Output the (X, Y) coordinate of the center of the cell containing the given text.  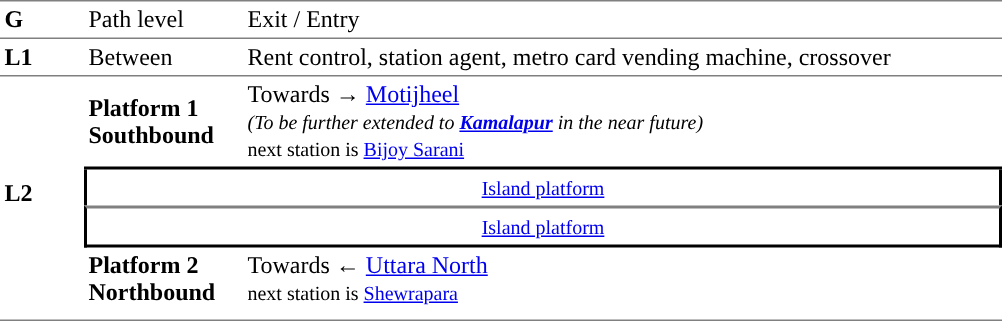
Between (164, 58)
L1 (42, 58)
G (42, 20)
Towards ← Uttara North next station is Shewrapara (622, 280)
Path level (164, 20)
Platform 2Northbound (164, 280)
L2 (42, 193)
Towards → Motijheel(To be further extended to Kamalapur in the near future) next station is Bijoy Sarani (622, 122)
Rent control, station agent, metro card vending machine, crossover (622, 58)
Exit / Entry (622, 20)
Platform 1Southbound (164, 122)
